From the cell containing the given text, extract its center point as (x, y) coordinate. 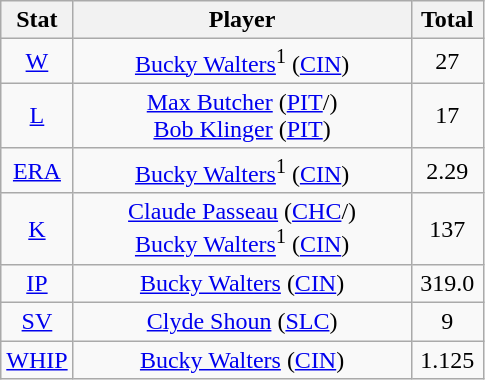
Stat (37, 20)
K (37, 229)
W (37, 62)
2.29 (447, 170)
Max Butcher (PIT/)Bob Klinger (PIT) (242, 116)
17 (447, 116)
SV (37, 322)
Player (242, 20)
9 (447, 322)
Clyde Shoun (SLC) (242, 322)
IP (37, 284)
1.125 (447, 360)
WHIP (37, 360)
ERA (37, 170)
Total (447, 20)
Claude Passeau (CHC/)Bucky Walters1 (CIN) (242, 229)
L (37, 116)
27 (447, 62)
319.0 (447, 284)
137 (447, 229)
